Output the (x, y) coordinate of the center of the cell containing the given text.  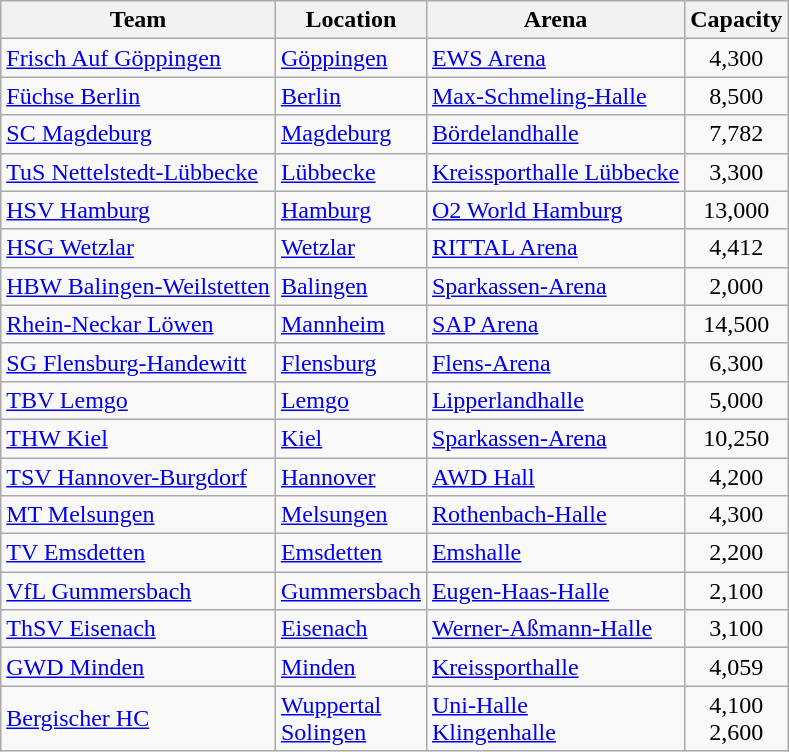
Kreissporthalle (555, 667)
TBV Lemgo (138, 400)
Max-Schmeling-Halle (555, 96)
Kiel (350, 438)
7,782 (736, 134)
8,500 (736, 96)
Frisch Auf Göppingen (138, 58)
2,000 (736, 286)
SAP Arena (555, 324)
Capacity (736, 20)
Rhein-Neckar Löwen (138, 324)
4,200 (736, 477)
5,000 (736, 400)
4,059 (736, 667)
VfL Gummersbach (138, 591)
Wetzlar (350, 248)
EWS Arena (555, 58)
Hamburg (350, 210)
Arena (555, 20)
Kreissporthalle Lübbecke (555, 172)
4,412 (736, 248)
Hannover (350, 477)
HSG Wetzlar (138, 248)
Emsdetten (350, 553)
Minden (350, 667)
14,500 (736, 324)
Balingen (350, 286)
Flens-Arena (555, 362)
Location (350, 20)
Lemgo (350, 400)
3,100 (736, 629)
GWD Minden (138, 667)
Eisenach (350, 629)
O2 World Hamburg (555, 210)
Team (138, 20)
Füchse Berlin (138, 96)
ThSV Eisenach (138, 629)
SC Magdeburg (138, 134)
Eugen-Haas-Halle (555, 591)
Rothenbach-Halle (555, 515)
Lübbecke (350, 172)
2,200 (736, 553)
Berlin (350, 96)
Emshalle (555, 553)
Uni-HalleKlingenhalle (555, 718)
TSV Hannover-Burgdorf (138, 477)
6,300 (736, 362)
Bergischer HC (138, 718)
Flensburg (350, 362)
HBW Balingen-Weilstetten (138, 286)
Göppingen (350, 58)
Gummersbach (350, 591)
4,1002,600 (736, 718)
3,300 (736, 172)
Bördelandhalle (555, 134)
Mannheim (350, 324)
SG Flensburg-Handewitt (138, 362)
RITTAL Arena (555, 248)
HSV Hamburg (138, 210)
2,100 (736, 591)
10,250 (736, 438)
AWD Hall (555, 477)
Melsungen (350, 515)
TuS Nettelstedt-Lübbecke (138, 172)
Magdeburg (350, 134)
THW Kiel (138, 438)
TV Emsdetten (138, 553)
Werner-Aßmann-Halle (555, 629)
MT Melsungen (138, 515)
13,000 (736, 210)
WuppertalSolingen (350, 718)
Lipperlandhalle (555, 400)
